From the cell containing the given text, extract its center point as (x, y) coordinate. 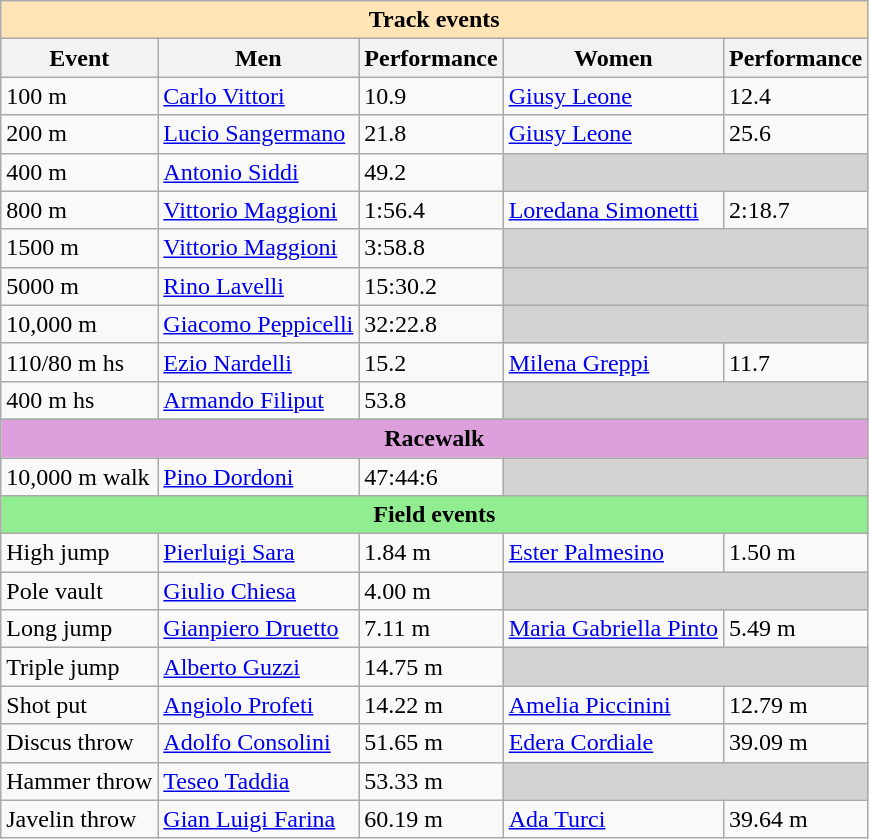
Event (80, 58)
5.49 m (795, 629)
2:18.7 (795, 210)
800 m (80, 210)
1:56.4 (431, 210)
15.2 (431, 362)
1.84 m (431, 553)
53.33 m (431, 781)
Maria Gabriella Pinto (613, 629)
1.50 m (795, 553)
Angiolo Profeti (258, 705)
Shot put (80, 705)
Armando Filiput (258, 400)
7.11 m (431, 629)
Ester Palmesino (613, 553)
39.09 m (795, 743)
Long jump (80, 629)
Edera Cordiale (613, 743)
Lucio Sangermano (258, 134)
49.2 (431, 172)
25.6 (795, 134)
Pole vault (80, 591)
Discus throw (80, 743)
Hammer throw (80, 781)
15:30.2 (431, 286)
11.7 (795, 362)
32:22.8 (431, 324)
Triple jump (80, 667)
110/80 m hs (80, 362)
Alberto Guzzi (258, 667)
Loredana Simonetti (613, 210)
14.75 m (431, 667)
Adolfo Consolini (258, 743)
Racewalk (434, 438)
10,000 m walk (80, 477)
400 m (80, 172)
39.64 m (795, 819)
14.22 m (431, 705)
Rino Lavelli (258, 286)
10.9 (431, 96)
200 m (80, 134)
Men (258, 58)
Javelin throw (80, 819)
400 m hs (80, 400)
21.8 (431, 134)
Antonio Siddi (258, 172)
3:58.8 (431, 248)
Amelia Piccinini (613, 705)
Ezio Nardelli (258, 362)
Field events (434, 515)
51.65 m (431, 743)
Ada Turci (613, 819)
Teseo Taddia (258, 781)
12.79 m (795, 705)
Milena Greppi (613, 362)
47:44:6 (431, 477)
1500 m (80, 248)
High jump (80, 553)
Gianpiero Druetto (258, 629)
Giulio Chiesa (258, 591)
Giacomo Peppicelli (258, 324)
10,000 m (80, 324)
Pino Dordoni (258, 477)
Women (613, 58)
Pierluigi Sara (258, 553)
Gian Luigi Farina (258, 819)
Carlo Vittori (258, 96)
4.00 m (431, 591)
12.4 (795, 96)
53.8 (431, 400)
5000 m (80, 286)
60.19 m (431, 819)
100 m (80, 96)
Track events (434, 20)
